Capture the cell that displays the provided text and extract its (x, y) central coordinate. 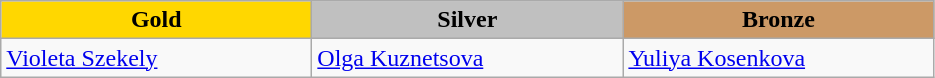
Violeta Szekely (156, 58)
Silver (468, 20)
Bronze (778, 20)
Olga Kuznetsova (468, 58)
Gold (156, 20)
Yuliya Kosenkova (778, 58)
